Determine the [x, y] coordinate at the center of the cell enclosing the given text.  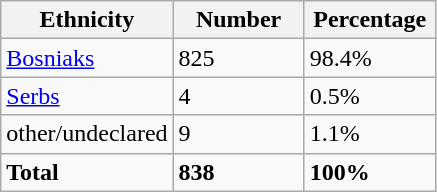
98.4% [370, 58]
Ethnicity [87, 20]
0.5% [370, 96]
Bosniaks [87, 58]
Serbs [87, 96]
9 [238, 134]
Number [238, 20]
100% [370, 172]
4 [238, 96]
Total [87, 172]
1.1% [370, 134]
other/undeclared [87, 134]
825 [238, 58]
Percentage [370, 20]
838 [238, 172]
